Determine the [x, y] coordinate at the center of the cell enclosing the given text.  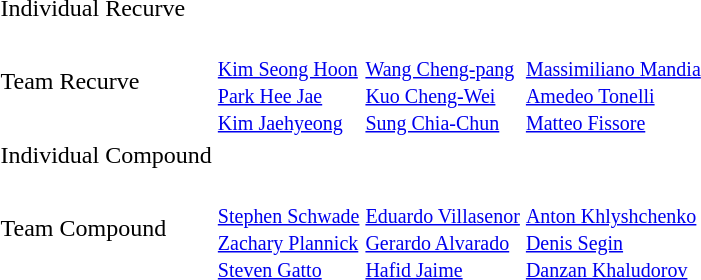
Kim Seong Hoon Park Hee JaeKim Jaehyeong [288, 82]
Wang Cheng-pang Kuo Cheng-WeiSung Chia-Chun [442, 82]
